Extract the [x, y] coordinate from the center of the cell holding the provided text.  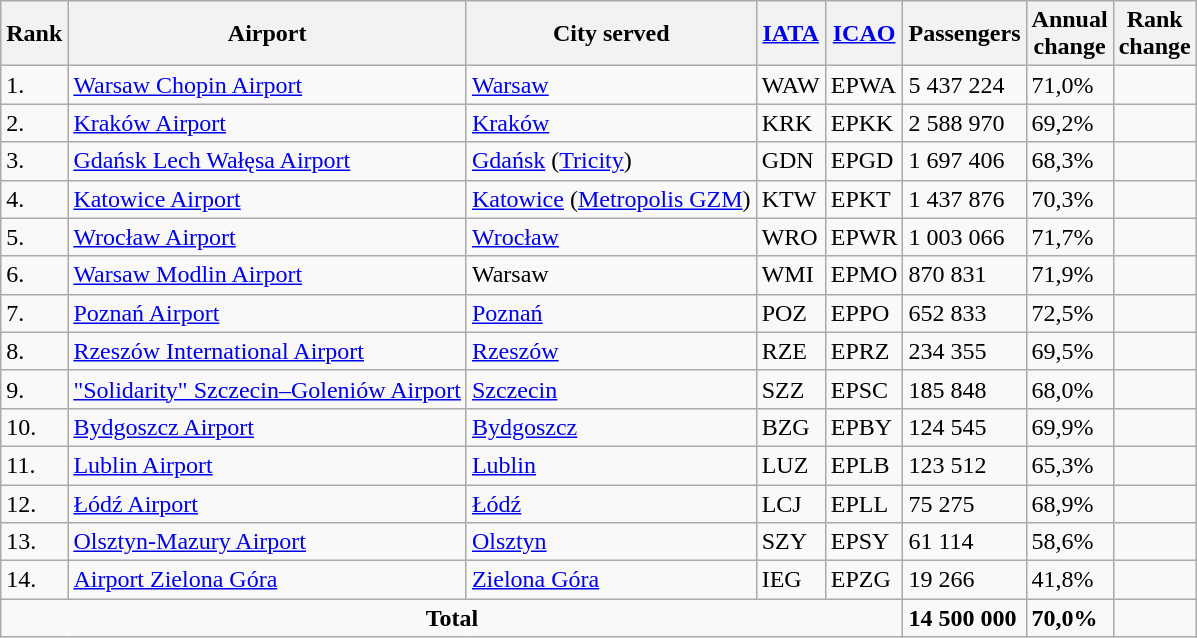
LCJ [790, 503]
Poznań Airport [268, 313]
Passengers [964, 34]
EPRZ [864, 351]
1 003 066 [964, 237]
11. [34, 465]
68,9% [1070, 503]
69,9% [1070, 427]
SZY [790, 542]
Total [452, 618]
KTW [790, 199]
Katowice Airport [268, 199]
Bydgoszcz Airport [268, 427]
EPSY [864, 542]
8. [34, 351]
Olsztyn-Mazury Airport [268, 542]
124 545 [964, 427]
Gdańsk Lech Wałęsa Airport [268, 161]
"Solidarity" Szczecin–Goleniów Airport [268, 389]
10. [34, 427]
SZZ [790, 389]
EPLB [864, 465]
69,5% [1070, 351]
Rank [34, 34]
72,5% [1070, 313]
Lublin Airport [268, 465]
EPKK [864, 123]
Olsztyn [611, 542]
GDN [790, 161]
2 588 970 [964, 123]
870 831 [964, 275]
Warsaw Chopin Airport [268, 85]
12. [34, 503]
ICAO [864, 34]
61 114 [964, 542]
Lublin [611, 465]
75 275 [964, 503]
2. [34, 123]
6. [34, 275]
EPPO [864, 313]
Rankchange [1154, 34]
71,7% [1070, 237]
69,2% [1070, 123]
14. [34, 580]
EPGD [864, 161]
68,0% [1070, 389]
71,9% [1070, 275]
Rzeszów [611, 351]
EPZG [864, 580]
City served [611, 34]
Wrocław Airport [268, 237]
652 833 [964, 313]
1 437 876 [964, 199]
EPMO [864, 275]
EPWA [864, 85]
41,8% [1070, 580]
Warsaw Modlin Airport [268, 275]
13. [34, 542]
58,6% [1070, 542]
EPWR [864, 237]
EPLL [864, 503]
Kraków Airport [268, 123]
1. [34, 85]
5. [34, 237]
70,0% [1070, 618]
14 500 000 [964, 618]
WMI [790, 275]
Bydgoszcz [611, 427]
BZG [790, 427]
123 512 [964, 465]
19 266 [964, 580]
3. [34, 161]
Annualchange [1070, 34]
5 437 224 [964, 85]
9. [34, 389]
4. [34, 199]
Łódź Airport [268, 503]
Poznań [611, 313]
RZE [790, 351]
Rzeszów International Airport [268, 351]
WRO [790, 237]
65,3% [1070, 465]
WAW [790, 85]
Airport Zielona Góra [268, 580]
Zielona Góra [611, 580]
EPKT [864, 199]
185 848 [964, 389]
68,3% [1070, 161]
Gdańsk (Tricity) [611, 161]
IEG [790, 580]
EPBY [864, 427]
7. [34, 313]
IATA [790, 34]
Kraków [611, 123]
71,0% [1070, 85]
Szczecin [611, 389]
Wrocław [611, 237]
234 355 [964, 351]
1 697 406 [964, 161]
EPSC [864, 389]
KRK [790, 123]
Katowice (Metropolis GZM) [611, 199]
70,3% [1070, 199]
Airport [268, 34]
Łódź [611, 503]
POZ [790, 313]
LUZ [790, 465]
